Capture the cell that displays the provided text and extract its (X, Y) central coordinate. 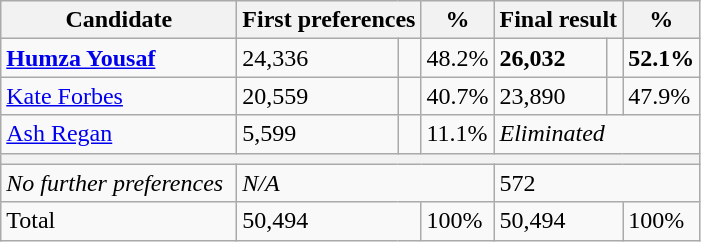
23,890 (550, 96)
11.1% (458, 134)
24,336 (318, 58)
Humza Yousaf (119, 58)
Candidate (119, 20)
Total (119, 221)
20,559 (318, 96)
52.1% (662, 58)
N/A (366, 183)
First preferences (329, 20)
Final result (558, 20)
572 (597, 183)
No further preferences (119, 183)
5,599 (318, 134)
Kate Forbes (119, 96)
Ash Regan (119, 134)
Eliminated (597, 134)
47.9% (662, 96)
40.7% (458, 96)
26,032 (550, 58)
48.2% (458, 58)
